Provide the [x, y] coordinate of the cell's center where the given text is located.  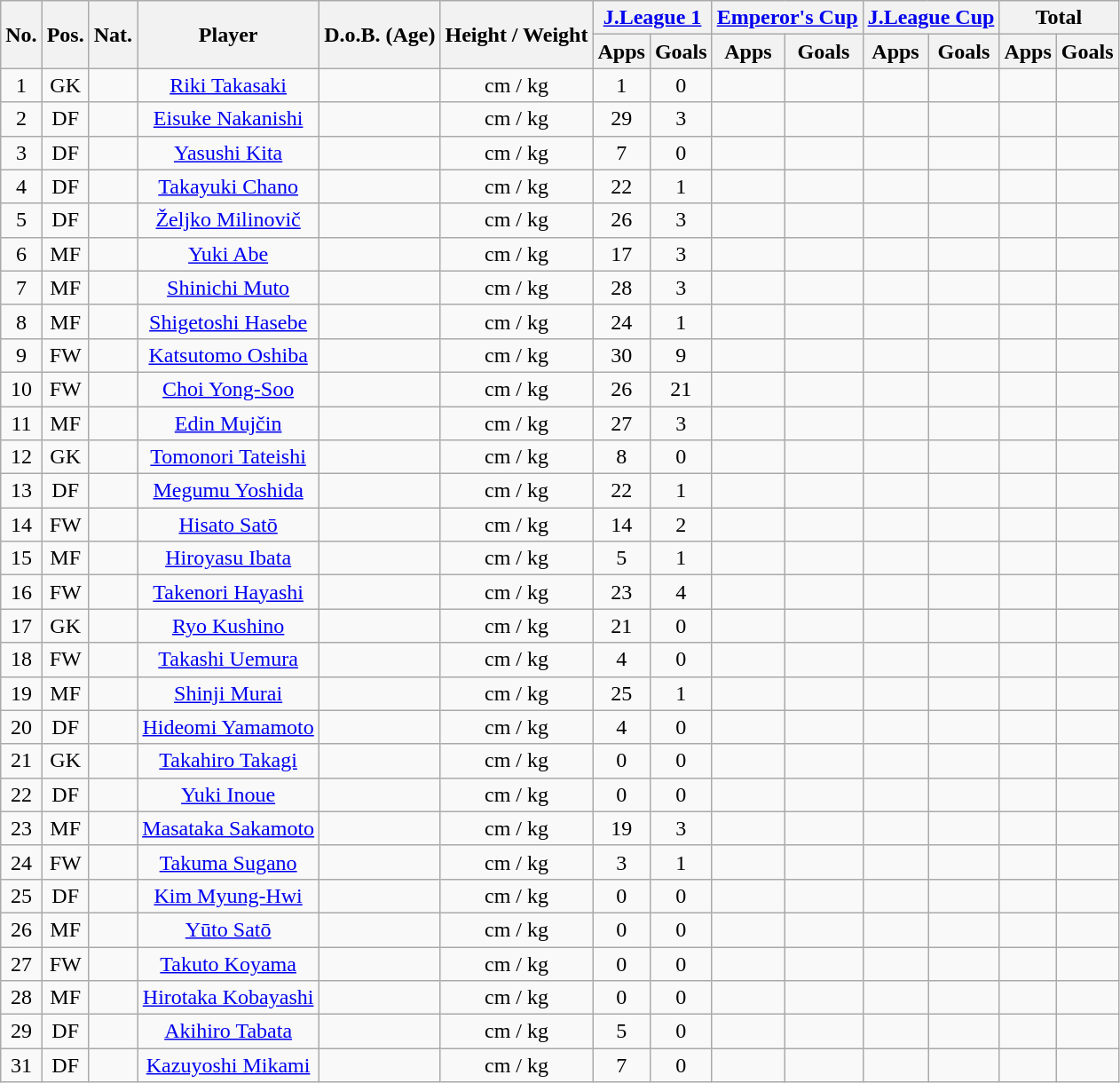
Riki Takasaki [229, 85]
J.League 1 [652, 18]
Kazuyoshi Mikami [229, 1065]
J.League Cup [931, 18]
Total [1059, 18]
Yasushi Kita [229, 153]
Megumu Yoshida [229, 491]
Hirotaka Kobayashi [229, 998]
16 [21, 592]
Shinji Murai [229, 693]
Nat. [113, 35]
Player [229, 35]
6 [21, 254]
Takuma Sugano [229, 862]
D.o.B. (Age) [380, 35]
Hisato Satō [229, 525]
Hiroyasu Ibata [229, 558]
Emperor's Cup [787, 18]
Yuki Abe [229, 254]
13 [21, 491]
Masataka Sakamoto [229, 828]
10 [21, 389]
20 [21, 727]
Hideomi Yamamoto [229, 727]
30 [621, 355]
Yuki Inoue [229, 794]
Pos. [66, 35]
31 [21, 1065]
Shigetoshi Hasebe [229, 321]
Edin Mujčin [229, 423]
18 [21, 660]
Ryo Kushino [229, 626]
Takashi Uemura [229, 660]
Height / Weight [517, 35]
Tomonori Tateishi [229, 457]
15 [21, 558]
No. [21, 35]
Akihiro Tabata [229, 1032]
Takuto Koyama [229, 963]
12 [21, 457]
Kim Myung-Hwi [229, 896]
Željko Milinovič [229, 220]
Katsutomo Oshiba [229, 355]
Takenori Hayashi [229, 592]
11 [21, 423]
Eisuke Nakanishi [229, 119]
Shinichi Muto [229, 288]
Takahiro Takagi [229, 761]
Takayuki Chano [229, 186]
Choi Yong-Soo [229, 389]
Yūto Satō [229, 929]
